Capture the cell that displays the provided text and extract its (x, y) central coordinate. 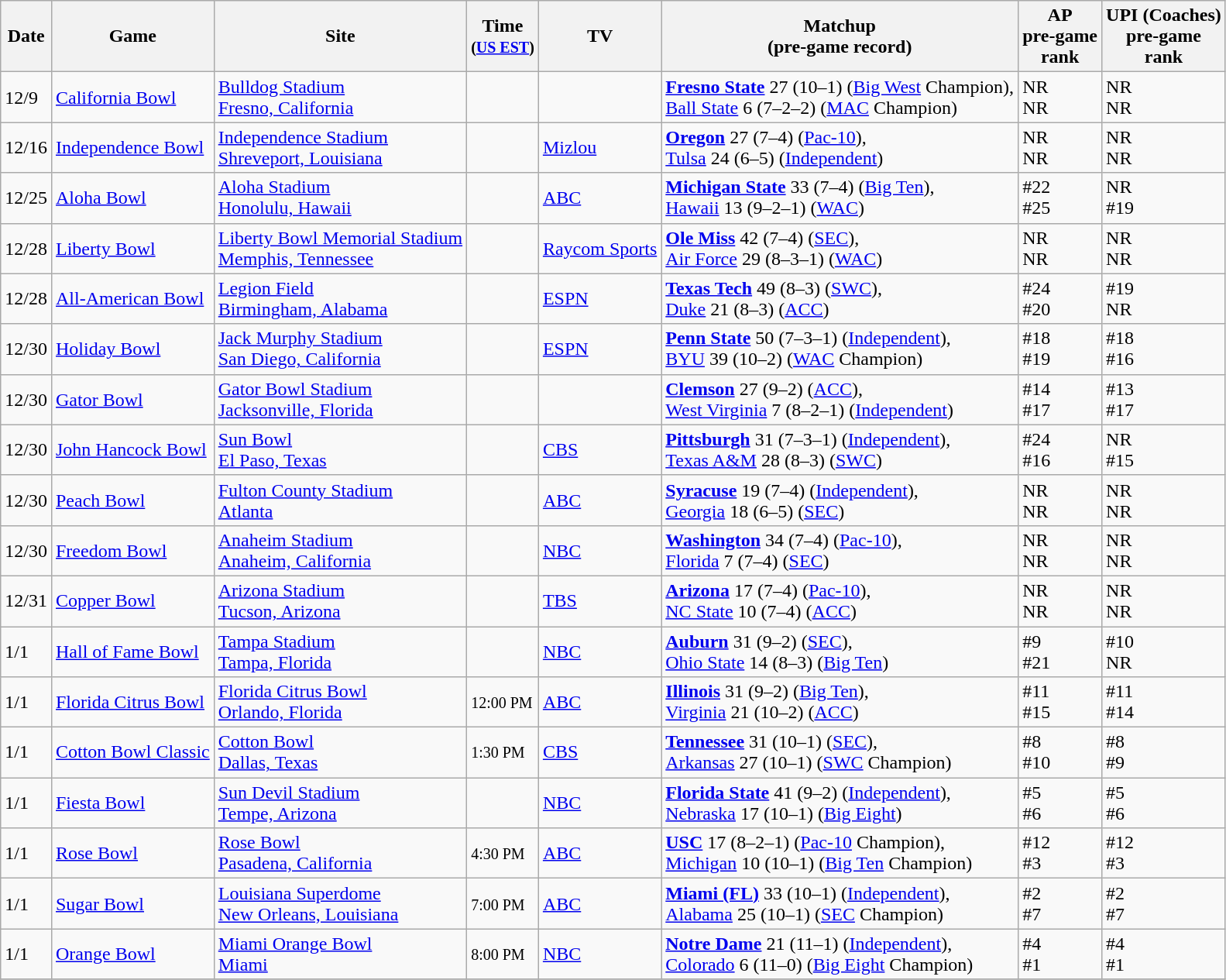
UPI (Coaches)pre-gamerank (1164, 36)
Auburn 31 (9–2) (SEC),Ohio State 14 (8–3) (Big Ten) (840, 651)
California Bowl (132, 98)
Tennessee 31 (10–1) (SEC),Arkansas 27 (10–1) (SWC Champion) (840, 753)
John Hancock Bowl (132, 449)
Pittsburgh 31 (7–3–1) (Independent),Texas A&M 28 (8–3) (SWC) (840, 449)
Syracuse 19 (7–4) (Independent),Georgia 18 (6–5) (SEC) (840, 500)
#9#21 (1060, 651)
Peach Bowl (132, 500)
Sugar Bowl (132, 903)
Michigan State 33 (7–4) (Big Ten),Hawaii 13 (9–2–1) (WAC) (840, 198)
12/16 (26, 147)
Orange Bowl (132, 954)
Rose Bowl Pasadena, California (340, 854)
Rose Bowl (132, 854)
Copper Bowl (132, 601)
Penn State 50 (7–3–1) (Independent),BYU 39 (10–2) (WAC Champion) (840, 349)
#11#15 (1060, 702)
Miami Orange Bowl Miami (340, 954)
Time(US EST) (503, 36)
Game (132, 36)
Holiday Bowl (132, 349)
#18#19 (1060, 349)
Florida State 41 (9–2) (Independent),Nebraska 17 (10–1) (Big Eight) (840, 803)
12/9 (26, 98)
Site (340, 36)
Louisiana Superdome New Orleans, Louisiana (340, 903)
TV (599, 36)
Washington 34 (7–4) (Pac-10),Florida 7 (7–4) (SEC) (840, 550)
#8#10 (1060, 753)
Illinois 31 (9–2) (Big Ten),Virginia 21 (10–2) (ACC) (840, 702)
Mizlou (599, 147)
Arizona 17 (7–4) (Pac-10),NC State 10 (7–4) (ACC) (840, 601)
Ole Miss 42 (7–4) (SEC),Air Force 29 (8–3–1) (WAC) (840, 248)
Texas Tech 49 (8–3) (SWC),Duke 21 (8–3) (ACC) (840, 299)
Matchup(pre-game record) (840, 36)
Fulton County Stadium Atlanta (340, 500)
#24#20 (1060, 299)
12/31 (26, 601)
Aloha Bowl (132, 198)
TBS (599, 601)
Sun Devil Stadium Tempe, Arizona (340, 803)
Fresno State 27 (10–1) (Big West Champion),Ball State 6 (7–2–2) (MAC Champion) (840, 98)
APpre-gamerank (1060, 36)
Cotton Bowl Dallas, Texas (340, 753)
#14#17 (1060, 400)
Gator Bowl (132, 400)
#22#25 (1060, 198)
Anaheim Stadium Anaheim, California (340, 550)
USC 17 (8–2–1) (Pac-10 Champion),Michigan 10 (10–1) (Big Ten Champion) (840, 854)
Independence Stadium Shreveport, Louisiana (340, 147)
Jack Murphy Stadium San Diego, California (340, 349)
Tampa Stadium Tampa, Florida (340, 651)
Freedom Bowl (132, 550)
Aloha Stadium Honolulu, Hawaii (340, 198)
Gator Bowl Stadium Jacksonville, Florida (340, 400)
Miami (FL) 33 (10–1) (Independent),Alabama 25 (10–1) (SEC Champion) (840, 903)
NR#19 (1164, 198)
Liberty Bowl (132, 248)
Legion Field Birmingham, Alabama (340, 299)
Florida Citrus Bowl (132, 702)
Date (26, 36)
Notre Dame 21 (11–1) (Independent),Colorado 6 (11–0) (Big Eight Champion) (840, 954)
Florida Citrus Bowl Orlando, Florida (340, 702)
Oregon 27 (7–4) (Pac-10),Tulsa 24 (6–5) (Independent) (840, 147)
12/25 (26, 198)
#19NR (1164, 299)
12:00 PM (503, 702)
#10NR (1164, 651)
Sun Bowl El Paso, Texas (340, 449)
#11#14 (1164, 702)
Bulldog Stadium Fresno, California (340, 98)
4:30 PM (503, 854)
#13#17 (1164, 400)
Clemson 27 (9–2) (ACC),West Virginia 7 (8–2–1) (Independent) (840, 400)
Hall of Fame Bowl (132, 651)
Independence Bowl (132, 147)
#8#9 (1164, 753)
Fiesta Bowl (132, 803)
8:00 PM (503, 954)
Cotton Bowl Classic (132, 753)
Arizona Stadium Tucson, Arizona (340, 601)
Raycom Sports (599, 248)
#18#16 (1164, 349)
NR#15 (1164, 449)
All-American Bowl (132, 299)
7:00 PM (503, 903)
Liberty Bowl Memorial Stadium Memphis, Tennessee (340, 248)
#24#16 (1060, 449)
1:30 PM (503, 753)
